Output the (X, Y) coordinate of the center of the cell containing the given text.  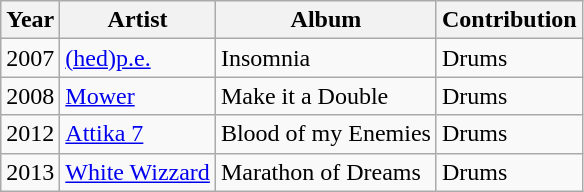
Artist (138, 20)
(hed)p.e. (138, 58)
Contribution (509, 20)
White Wizzard (138, 172)
Blood of my Enemies (326, 134)
2013 (30, 172)
Mower (138, 96)
Marathon of Dreams (326, 172)
Insomnia (326, 58)
Make it a Double (326, 96)
Attika 7 (138, 134)
2012 (30, 134)
2008 (30, 96)
Album (326, 20)
2007 (30, 58)
Year (30, 20)
